Locate the cell with the specified text and output its [x, y] center coordinate. 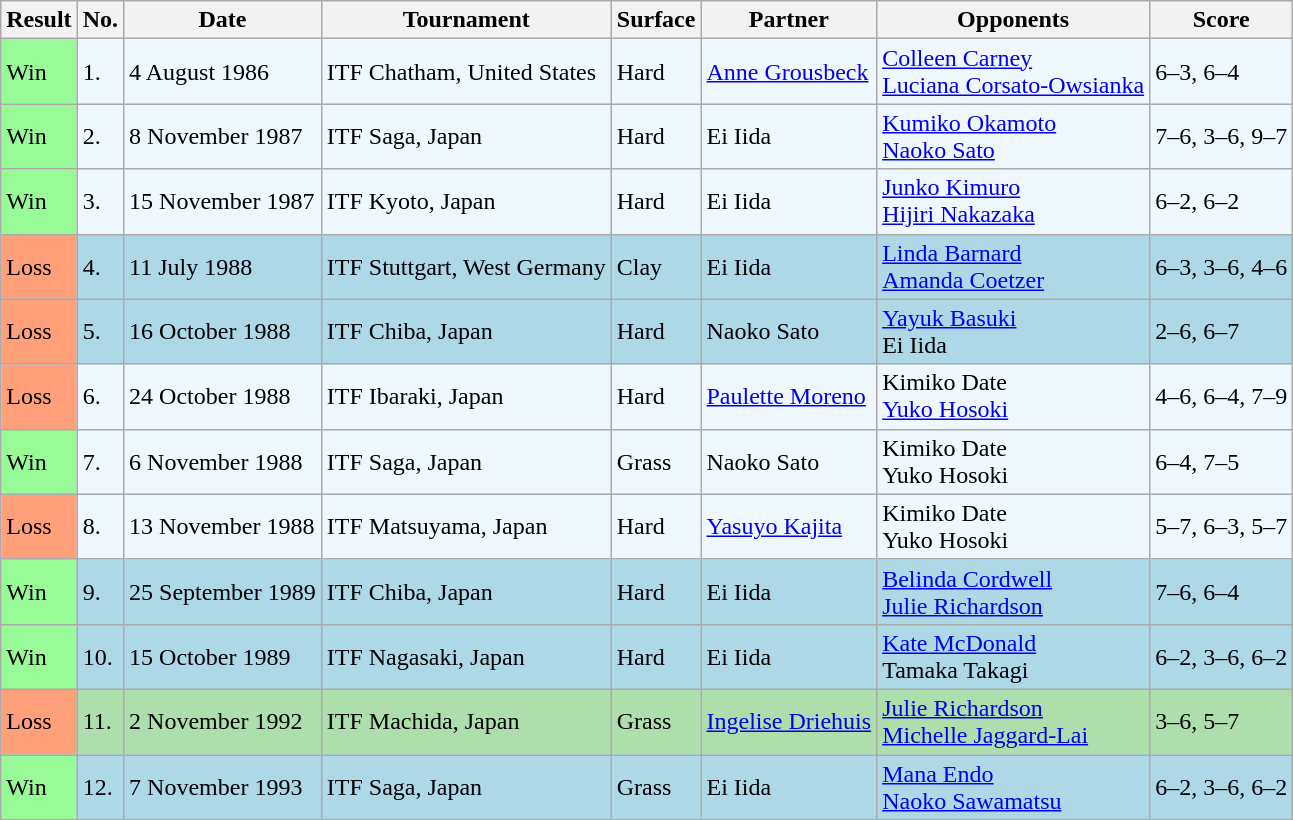
6–3, 3–6, 4–6 [1222, 266]
Anne Grousbeck [789, 72]
Result [39, 20]
Clay [656, 266]
6–2, 6–2 [1222, 202]
9. [100, 592]
ITF Kyoto, Japan [466, 202]
ITF Nagasaki, Japan [466, 656]
ITF Machida, Japan [466, 722]
7–6, 3–6, 9–7 [1222, 136]
Junko Kimuro Hijiri Nakazaka [1014, 202]
3–6, 5–7 [1222, 722]
Linda Barnard Amanda Coetzer [1014, 266]
Kate McDonald Tamaka Takagi [1014, 656]
6–3, 6–4 [1222, 72]
2. [100, 136]
25 September 1989 [223, 592]
7 November 1993 [223, 786]
13 November 1988 [223, 526]
Paulette Moreno [789, 396]
6. [100, 396]
ITF Stuttgart, West Germany [466, 266]
5–7, 6–3, 5–7 [1222, 526]
7–6, 6–4 [1222, 592]
Kumiko Okamoto Naoko Sato [1014, 136]
8 November 1987 [223, 136]
Julie Richardson Michelle Jaggard-Lai [1014, 722]
24 October 1988 [223, 396]
6 November 1988 [223, 462]
16 October 1988 [223, 332]
6–4, 7–5 [1222, 462]
4. [100, 266]
1. [100, 72]
15 October 1989 [223, 656]
Ingelise Driehuis [789, 722]
Mana Endo Naoko Sawamatsu [1014, 786]
ITF Ibaraki, Japan [466, 396]
Opponents [1014, 20]
2 November 1992 [223, 722]
11. [100, 722]
Score [1222, 20]
15 November 1987 [223, 202]
ITF Chatham, United States [466, 72]
ITF Matsuyama, Japan [466, 526]
12. [100, 786]
Colleen Carney Luciana Corsato-Owsianka [1014, 72]
Belinda Cordwell Julie Richardson [1014, 592]
4–6, 6–4, 7–9 [1222, 396]
2–6, 6–7 [1222, 332]
4 August 1986 [223, 72]
Tournament [466, 20]
10. [100, 656]
5. [100, 332]
No. [100, 20]
7. [100, 462]
Partner [789, 20]
Date [223, 20]
Surface [656, 20]
Yasuyo Kajita [789, 526]
Yayuk Basuki Ei Iida [1014, 332]
8. [100, 526]
3. [100, 202]
11 July 1988 [223, 266]
